Return the (x, y) coordinate for the center point of the cell that contains the specified text.  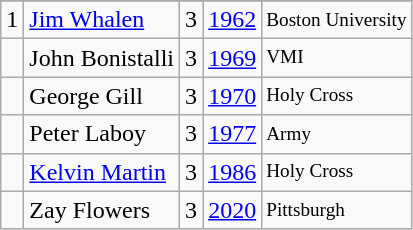
George Gill (102, 96)
1986 (232, 172)
Peter Laboy (102, 134)
Jim Whalen (102, 20)
1970 (232, 96)
Pittsburgh (336, 210)
John Bonistalli (102, 58)
1977 (232, 134)
Zay Flowers (102, 210)
1962 (232, 20)
1 (12, 20)
Kelvin Martin (102, 172)
Boston University (336, 20)
Army (336, 134)
2020 (232, 210)
1969 (232, 58)
VMI (336, 58)
